Locate the cell with the specified text and output its [X, Y] center coordinate. 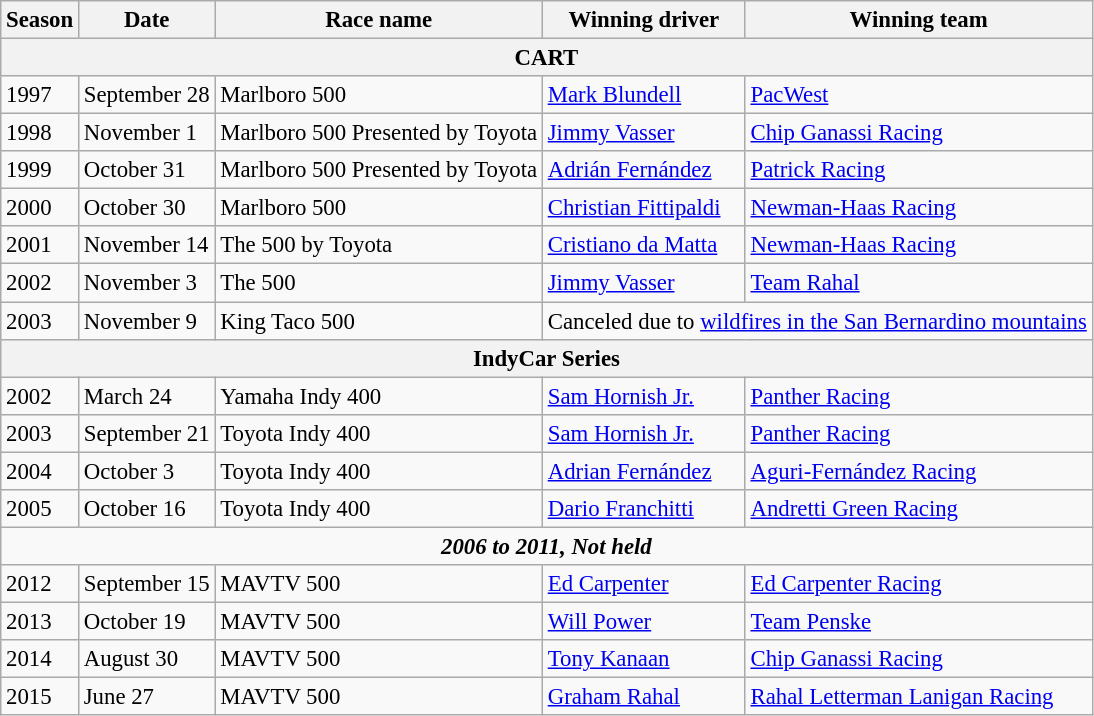
IndyCar Series [546, 358]
Rahal Letterman Lanigan Racing [918, 697]
Andretti Green Racing [918, 509]
Race name [378, 20]
2012 [40, 584]
November 3 [146, 283]
2001 [40, 245]
CART [546, 58]
Ed Carpenter [644, 584]
June 27 [146, 697]
Ed Carpenter Racing [918, 584]
Tony Kanaan [644, 659]
Yamaha Indy 400 [378, 396]
September 28 [146, 95]
September 15 [146, 584]
October 31 [146, 170]
2014 [40, 659]
2006 to 2011, Not held [546, 546]
Adrián Fernández [644, 170]
March 24 [146, 396]
November 14 [146, 245]
PacWest [918, 95]
King Taco 500 [378, 321]
1998 [40, 133]
Canceled due to wildfires in the San Bernardino mountains [817, 321]
Winning team [918, 20]
Graham Rahal [644, 697]
1999 [40, 170]
November 1 [146, 133]
Mark Blundell [644, 95]
Winning driver [644, 20]
November 9 [146, 321]
2000 [40, 208]
Season [40, 20]
Will Power [644, 621]
Adrian Fernández [644, 471]
Team Penske [918, 621]
October 19 [146, 621]
Cristiano da Matta [644, 245]
September 21 [146, 433]
Dario Franchitti [644, 509]
Team Rahal [918, 283]
Patrick Racing [918, 170]
The 500 [378, 283]
Date [146, 20]
Aguri-Fernández Racing [918, 471]
Christian Fittipaldi [644, 208]
October 3 [146, 471]
2015 [40, 697]
August 30 [146, 659]
The 500 by Toyota [378, 245]
1997 [40, 95]
October 16 [146, 509]
2005 [40, 509]
October 30 [146, 208]
2004 [40, 471]
2013 [40, 621]
